Identify which cell holds the provided text, then report its (X, Y) central coordinate. 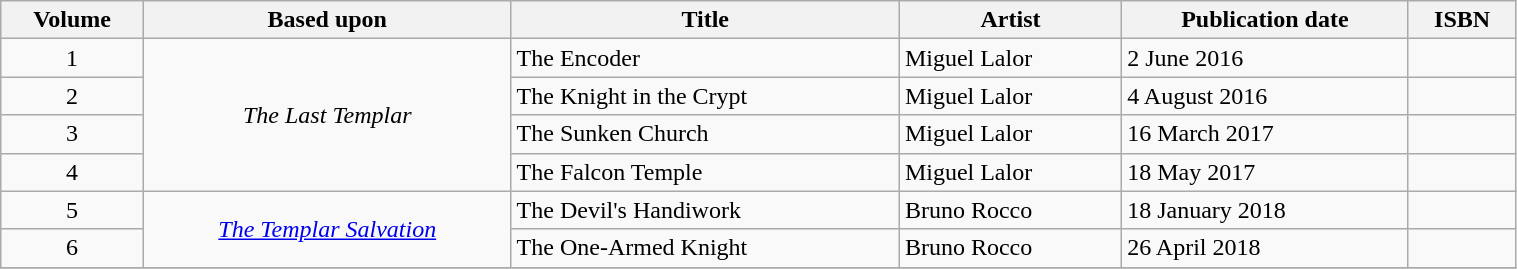
The Devil's Handiwork (705, 210)
Artist (1010, 20)
ISBN (1462, 20)
16 March 2017 (1266, 134)
The Sunken Church (705, 134)
5 (72, 210)
Publication date (1266, 20)
The Knight in the Crypt (705, 96)
Title (705, 20)
4 August 2016 (1266, 96)
3 (72, 134)
18 May 2017 (1266, 172)
The Last Templar (327, 115)
The One-Armed Knight (705, 248)
The Encoder (705, 58)
The Templar Salvation (327, 229)
6 (72, 248)
Based upon (327, 20)
Volume (72, 20)
2 (72, 96)
18 January 2018 (1266, 210)
1 (72, 58)
4 (72, 172)
26 April 2018 (1266, 248)
The Falcon Temple (705, 172)
2 June 2016 (1266, 58)
